Return the [x, y] coordinate for the center point of the cell that contains the specified text.  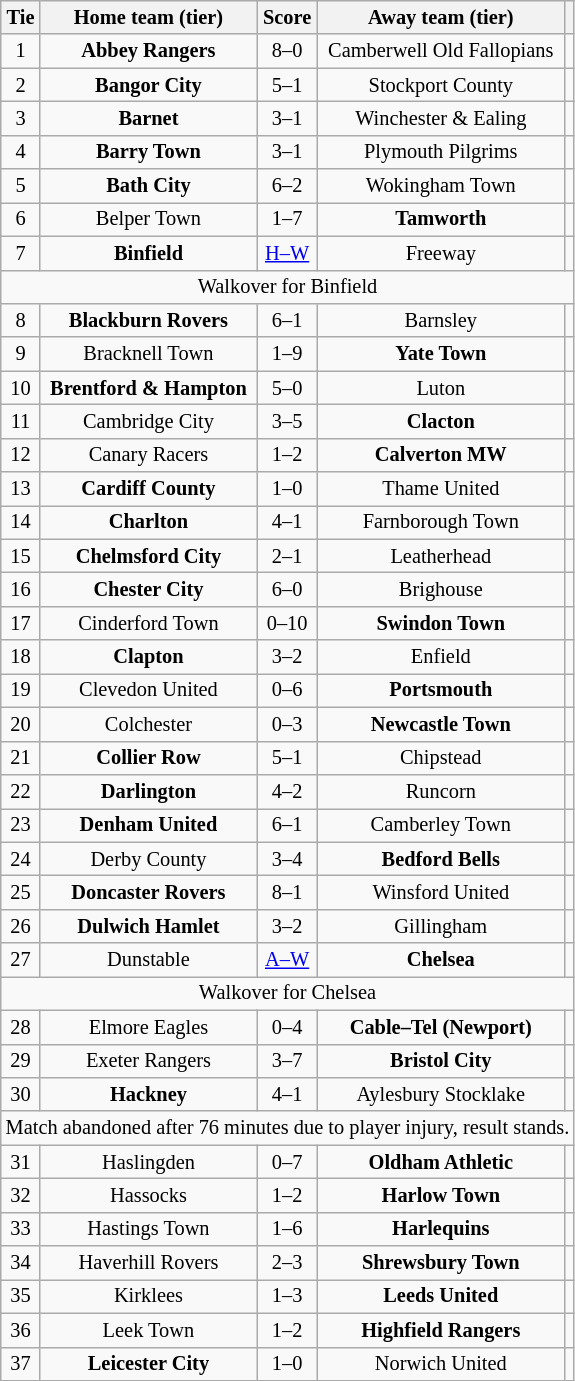
Camberley Town [442, 825]
Newcastle Town [442, 724]
0–3 [288, 724]
3–5 [288, 421]
Norwich United [442, 1364]
28 [20, 1027]
0–4 [288, 1027]
37 [20, 1364]
Stockport County [442, 85]
Barry Town [148, 152]
6–0 [288, 589]
Elmore Eagles [148, 1027]
4 [20, 152]
Yate Town [442, 354]
Doncaster Rovers [148, 892]
Freeway [442, 253]
1 [20, 51]
0–6 [288, 690]
Luton [442, 388]
Chelmsford City [148, 556]
8–0 [288, 51]
Chester City [148, 589]
18 [20, 657]
Blackburn Rovers [148, 320]
11 [20, 421]
23 [20, 825]
Binfield [148, 253]
6 [20, 219]
Away team (tier) [442, 17]
1–6 [288, 1229]
7 [20, 253]
Bracknell Town [148, 354]
Haslingden [148, 1162]
Runcorn [442, 791]
Derby County [148, 859]
25 [20, 892]
34 [20, 1263]
Portsmouth [442, 690]
Camberwell Old Fallopians [442, 51]
5–0 [288, 388]
Canary Racers [148, 455]
H–W [288, 253]
0–7 [288, 1162]
Cinderford Town [148, 623]
Kirklees [148, 1296]
2–3 [288, 1263]
8 [20, 320]
36 [20, 1330]
32 [20, 1195]
26 [20, 926]
Walkover for Binfield [288, 287]
Winchester & Ealing [442, 118]
Tamworth [442, 219]
20 [20, 724]
33 [20, 1229]
Dulwich Hamlet [148, 926]
Belper Town [148, 219]
Bangor City [148, 85]
Plymouth Pilgrims [442, 152]
Charlton [148, 522]
Highfield Rangers [442, 1330]
19 [20, 690]
Colchester [148, 724]
Leek Town [148, 1330]
3–4 [288, 859]
14 [20, 522]
16 [20, 589]
17 [20, 623]
22 [20, 791]
Score [288, 17]
24 [20, 859]
8–1 [288, 892]
Hackney [148, 1094]
Denham United [148, 825]
Thame United [442, 489]
31 [20, 1162]
9 [20, 354]
5 [20, 186]
Barnsley [442, 320]
Home team (tier) [148, 17]
Exeter Rangers [148, 1061]
35 [20, 1296]
Abbey Rangers [148, 51]
1–7 [288, 219]
13 [20, 489]
3 [20, 118]
Haverhill Rovers [148, 1263]
Cambridge City [148, 421]
Harlequins [442, 1229]
Bedford Bells [442, 859]
Walkover for Chelsea [288, 993]
A–W [288, 960]
Leatherhead [442, 556]
2 [20, 85]
Gillingham [442, 926]
Leicester City [148, 1364]
Hastings Town [148, 1229]
3–7 [288, 1061]
Wokingham Town [442, 186]
Farnborough Town [442, 522]
Clacton [442, 421]
Oldham Athletic [442, 1162]
Collier Row [148, 758]
Brentford & Hampton [148, 388]
Barnet [148, 118]
Dunstable [148, 960]
6–2 [288, 186]
30 [20, 1094]
Bristol City [442, 1061]
Chipstead [442, 758]
1–9 [288, 354]
4–2 [288, 791]
Bath City [148, 186]
Chelsea [442, 960]
Calverton MW [442, 455]
Cable–Tel (Newport) [442, 1027]
Winsford United [442, 892]
27 [20, 960]
Enfield [442, 657]
Aylesbury Stocklake [442, 1094]
Tie [20, 17]
Harlow Town [442, 1195]
Leeds United [442, 1296]
Shrewsbury Town [442, 1263]
Brighouse [442, 589]
10 [20, 388]
Darlington [148, 791]
21 [20, 758]
Match abandoned after 76 minutes due to player injury, result stands. [288, 1128]
2–1 [288, 556]
1–3 [288, 1296]
0–10 [288, 623]
Hassocks [148, 1195]
15 [20, 556]
29 [20, 1061]
Clevedon United [148, 690]
Cardiff County [148, 489]
Clapton [148, 657]
Swindon Town [442, 623]
12 [20, 455]
